Extract the [X, Y] coordinate from the center of the cell holding the provided text.  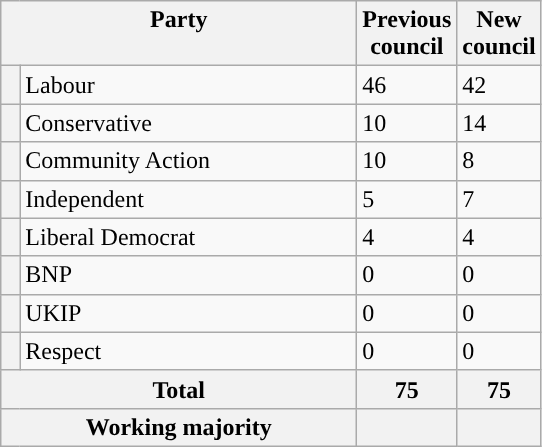
7 [499, 199]
Party [179, 34]
Working majority [179, 427]
BNP [188, 275]
46 [407, 85]
Community Action [188, 161]
UKIP [188, 313]
14 [499, 123]
Independent [188, 199]
Total [179, 389]
New council [499, 34]
5 [407, 199]
Labour [188, 85]
Previous council [407, 34]
8 [499, 161]
Conservative [188, 123]
Liberal Democrat [188, 237]
42 [499, 85]
Respect [188, 351]
